Identify which cell holds the provided text, then report its (X, Y) central coordinate. 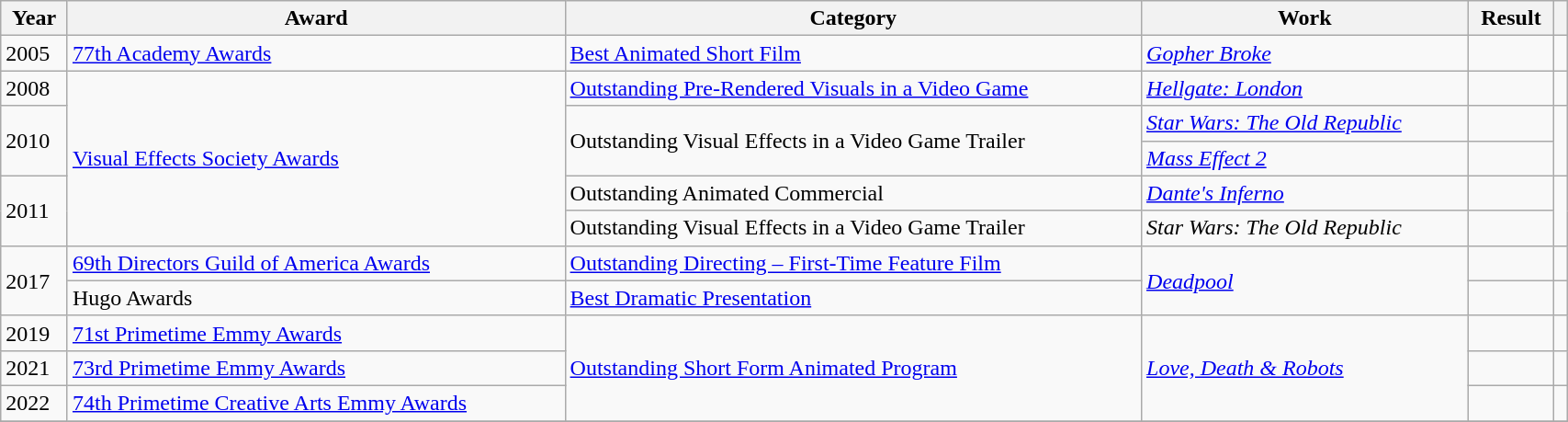
Work (1304, 18)
2019 (35, 333)
Year (35, 18)
Outstanding Directing – First-Time Feature Film (852, 263)
Outstanding Short Form Animated Program (852, 368)
Category (852, 18)
2005 (35, 53)
Outstanding Animated Commercial (852, 193)
Award (316, 18)
2022 (35, 403)
Visual Effects Society Awards (316, 158)
Result (1511, 18)
Hugo Awards (316, 298)
Love, Death & Robots (1304, 368)
2021 (35, 368)
2010 (35, 141)
Deadpool (1304, 280)
Outstanding Pre-Rendered Visuals in a Video Game (852, 88)
2008 (35, 88)
2011 (35, 211)
69th Directors Guild of America Awards (316, 263)
73rd Primetime Emmy Awards (316, 368)
74th Primetime Creative Arts Emmy Awards (316, 403)
Best Dramatic Presentation (852, 298)
Mass Effect 2 (1304, 158)
71st Primetime Emmy Awards (316, 333)
Dante's Inferno (1304, 193)
2017 (35, 280)
77th Academy Awards (316, 53)
Gopher Broke (1304, 53)
Best Animated Short Film (852, 53)
Hellgate: London (1304, 88)
